Output the [X, Y] coordinate of the center of the cell containing the given text.  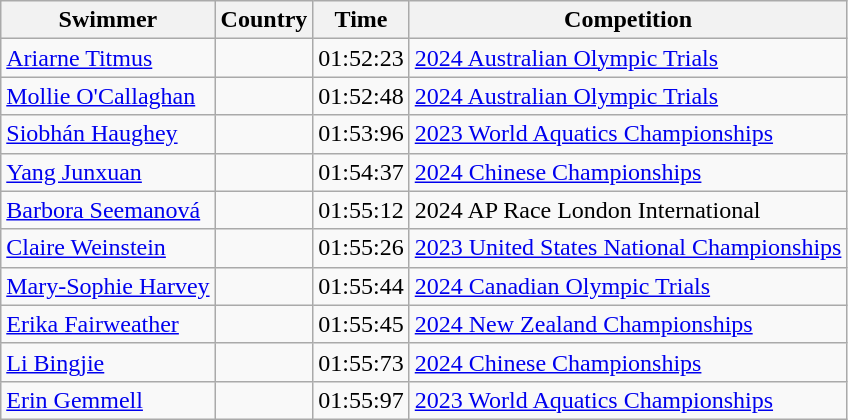
Competition [628, 20]
Siobhán Haughey [108, 134]
Country [264, 20]
Barbora Seemanová [108, 210]
01:53:96 [361, 134]
01:52:48 [361, 96]
01:55:97 [361, 400]
Mollie O'Callaghan [108, 96]
Claire Weinstein [108, 248]
01:55:44 [361, 286]
2023 United States National Championships [628, 248]
01:54:37 [361, 172]
2024 Canadian Olympic Trials [628, 286]
Time [361, 20]
2024 New Zealand Championships [628, 324]
Mary-Sophie Harvey [108, 286]
Erin Gemmell [108, 400]
01:55:45 [361, 324]
2024 AP Race London International [628, 210]
Swimmer [108, 20]
01:55:73 [361, 362]
01:55:26 [361, 248]
Yang Junxuan [108, 172]
Ariarne Titmus [108, 58]
Erika Fairweather [108, 324]
Li Bingjie [108, 362]
01:52:23 [361, 58]
01:55:12 [361, 210]
